Extract the [X, Y] coordinate from the center of the cell holding the provided text.  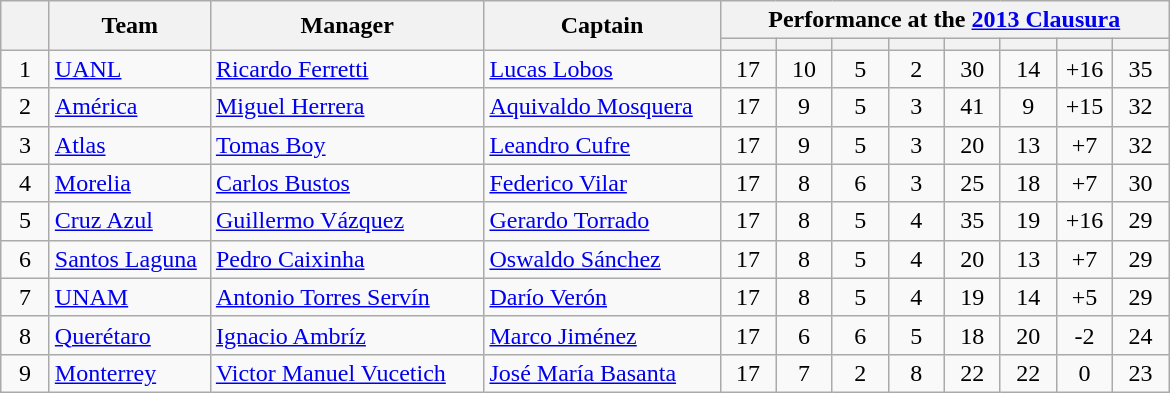
Ricardo Ferretti [347, 69]
América [130, 107]
Manager [347, 26]
-2 [1084, 335]
UANL [130, 69]
Querétaro [130, 335]
Guillermo Vázquez [347, 221]
Monterrey [130, 373]
Miguel Herrera [347, 107]
Leandro Cufre [602, 145]
1 [26, 69]
24 [1140, 335]
Captain [602, 26]
Santos Laguna [130, 259]
Aquivaldo Mosquera [602, 107]
Pedro Caixinha [347, 259]
25 [972, 183]
Gerardo Torrado [602, 221]
Cruz Azul [130, 221]
0 [1084, 373]
Morelia [130, 183]
+15 [1084, 107]
UNAM [130, 297]
Performance at the 2013 Clausura [944, 20]
Atlas [130, 145]
Antonio Torres Servín [347, 297]
23 [1140, 373]
Darío Verón [602, 297]
+5 [1084, 297]
Oswaldo Sánchez [602, 259]
Team [130, 26]
Federico Vilar [602, 183]
Tomas Boy [347, 145]
41 [972, 107]
10 [804, 69]
Lucas Lobos [602, 69]
Marco Jiménez [602, 335]
José María Basanta [602, 373]
Ignacio Ambríz [347, 335]
Carlos Bustos [347, 183]
Victor Manuel Vucetich [347, 373]
